Return the (x, y) coordinate for the center point of the cell that contains the specified text.  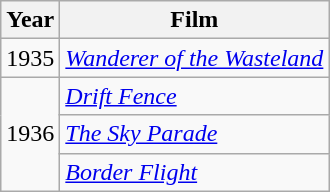
Border Flight (194, 172)
Drift Fence (194, 96)
Wanderer of the Wasteland (194, 58)
1935 (30, 58)
Year (30, 20)
Film (194, 20)
1936 (30, 134)
The Sky Parade (194, 134)
